Determine the [X, Y] coordinate at the center of the cell enclosing the given text.  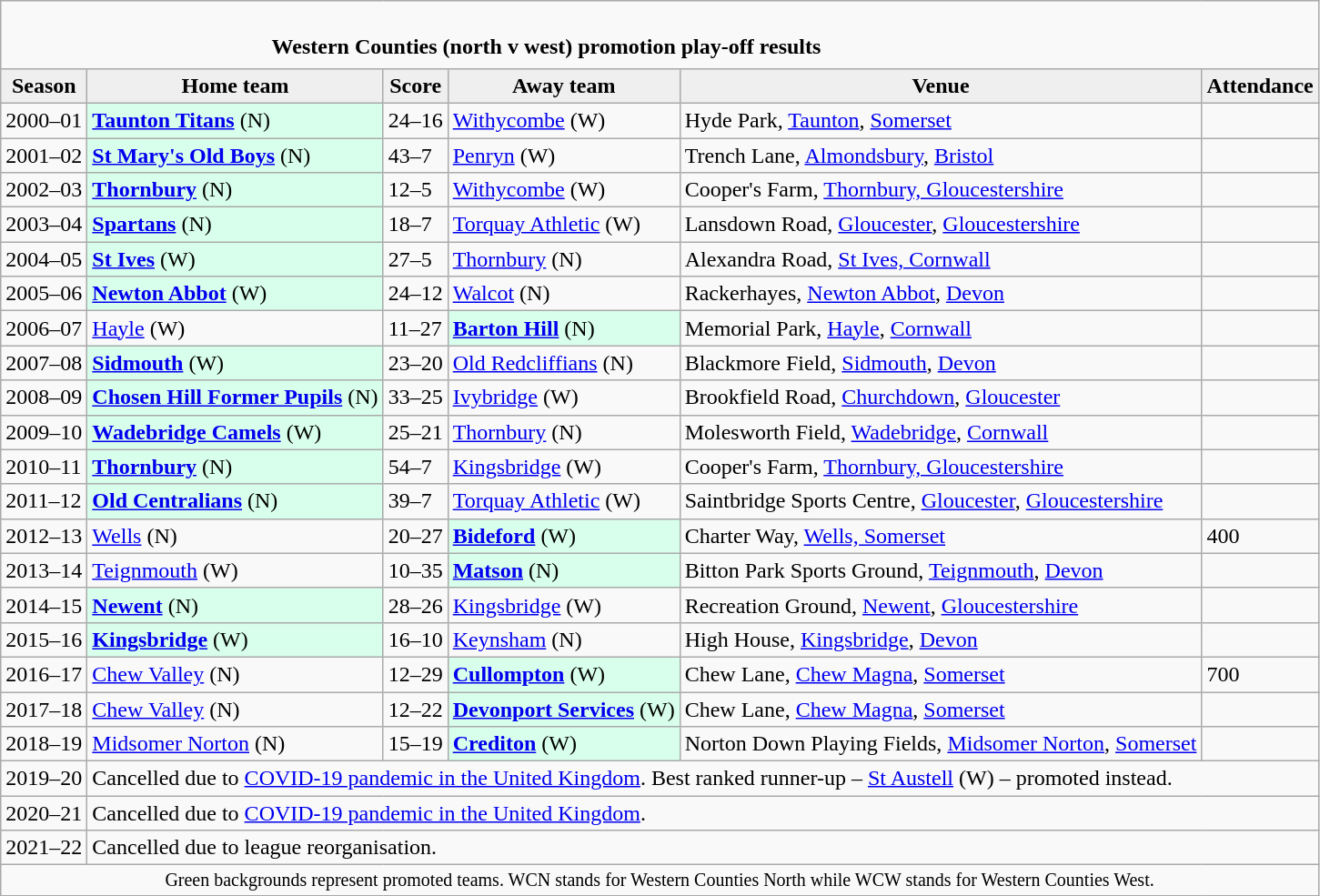
15–19 [415, 744]
2002–03 [44, 190]
24–12 [415, 294]
Matson (N) [564, 570]
2015–16 [44, 639]
Spartans (N) [235, 225]
Alexandra Road, St Ives, Cornwall [941, 259]
2012–13 [44, 536]
Walcot (N) [564, 294]
St Ives (W) [235, 259]
Old Centralians (N) [235, 501]
12–22 [415, 709]
2017–18 [44, 709]
Keynsham (N) [564, 639]
Taunton Titans (N) [235, 120]
Chosen Hill Former Pupils (N) [235, 398]
11–27 [415, 328]
33–25 [415, 398]
2008–09 [44, 398]
2019–20 [44, 779]
2005–06 [44, 294]
Cancelled due to COVID-19 pandemic in the United Kingdom. [703, 813]
Season [44, 86]
Lansdown Road, Gloucester, Gloucestershire [941, 225]
Attendance [1260, 86]
Hayle (W) [235, 328]
Brookfield Road, Churchdown, Gloucester [941, 398]
Norton Down Playing Fields, Midsomer Norton, Somerset [941, 744]
Saintbridge Sports Centre, Gloucester, Gloucestershire [941, 501]
39–7 [415, 501]
St Mary's Old Boys (N) [235, 156]
16–10 [415, 639]
24–16 [415, 120]
Venue [941, 86]
2018–19 [44, 744]
Crediton (W) [564, 744]
Midsomer Norton (N) [235, 744]
Teignmouth (W) [235, 570]
2000–01 [44, 120]
Away team [564, 86]
2011–12 [44, 501]
2003–04 [44, 225]
Memorial Park, Hayle, Cornwall [941, 328]
2007–08 [44, 363]
Newent (N) [235, 605]
High House, Kingsbridge, Devon [941, 639]
Newton Abbot (W) [235, 294]
2020–21 [44, 813]
Cancelled due to league reorganisation. [703, 848]
12–29 [415, 674]
700 [1260, 674]
Recreation Ground, Newent, Gloucestershire [941, 605]
28–26 [415, 605]
Bitton Park Sports Ground, Teignmouth, Devon [941, 570]
18–7 [415, 225]
2014–15 [44, 605]
10–35 [415, 570]
Wells (N) [235, 536]
Cancelled due to COVID-19 pandemic in the United Kingdom. Best ranked runner-up – St Austell (W) – promoted instead. [703, 779]
2010–11 [44, 467]
2013–14 [44, 570]
12–5 [415, 190]
43–7 [415, 156]
Devonport Services (W) [564, 709]
20–27 [415, 536]
Trench Lane, Almondsbury, Bristol [941, 156]
Wadebridge Camels (W) [235, 432]
Cullompton (W) [564, 674]
Rackerhayes, Newton Abbot, Devon [941, 294]
2009–10 [44, 432]
Penryn (W) [564, 156]
2016–17 [44, 674]
Barton Hill (N) [564, 328]
25–21 [415, 432]
400 [1260, 536]
2001–02 [44, 156]
Home team [235, 86]
Score [415, 86]
54–7 [415, 467]
Molesworth Field, Wadebridge, Cornwall [941, 432]
2021–22 [44, 848]
Charter Way, Wells, Somerset [941, 536]
27–5 [415, 259]
Blackmore Field, Sidmouth, Devon [941, 363]
Bideford (W) [564, 536]
Sidmouth (W) [235, 363]
Ivybridge (W) [564, 398]
Green backgrounds represent promoted teams. WCN stands for Western Counties North while WCW stands for Western Counties West. [660, 881]
2006–07 [44, 328]
23–20 [415, 363]
2004–05 [44, 259]
Old Redcliffians (N) [564, 363]
Hyde Park, Taunton, Somerset [941, 120]
